Locate the cell with the specified text and output its [X, Y] center coordinate. 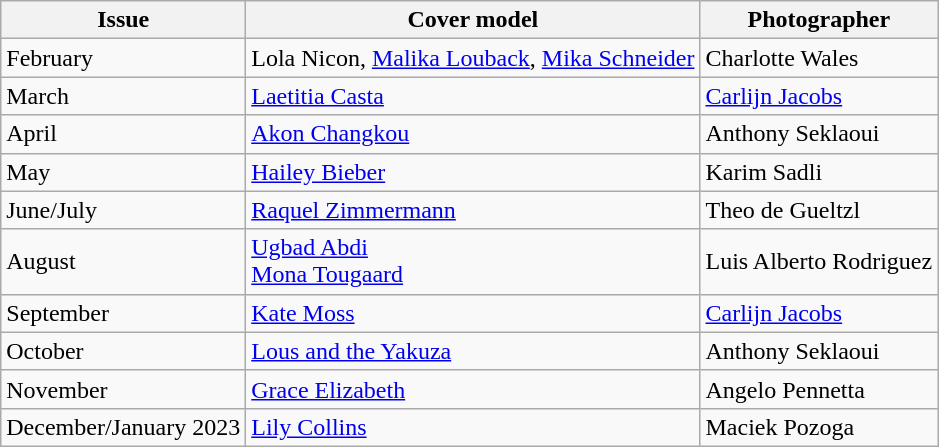
Hailey Bieber [473, 172]
June/July [124, 210]
Akon Changkou [473, 134]
Lous and the Yakuza [473, 351]
Cover model [473, 20]
February [124, 58]
Charlotte Wales [819, 58]
Ugbad Abdi Mona Tougaard [473, 262]
Lily Collins [473, 427]
Karim Sadli [819, 172]
Maciek Pozoga [819, 427]
November [124, 389]
Photographer [819, 20]
Kate Moss [473, 313]
Angelo Pennetta [819, 389]
March [124, 96]
Issue [124, 20]
September [124, 313]
Luis Alberto Rodriguez [819, 262]
Raquel Zimmermann [473, 210]
Grace Elizabeth [473, 389]
October [124, 351]
Lola Nicon, Malika Louback, Mika Schneider [473, 58]
Laetitia Casta [473, 96]
May [124, 172]
December/January 2023 [124, 427]
April [124, 134]
August [124, 262]
Theo de Gueltzl [819, 210]
